Output the [x, y] coordinate of the center of the cell containing the given text.  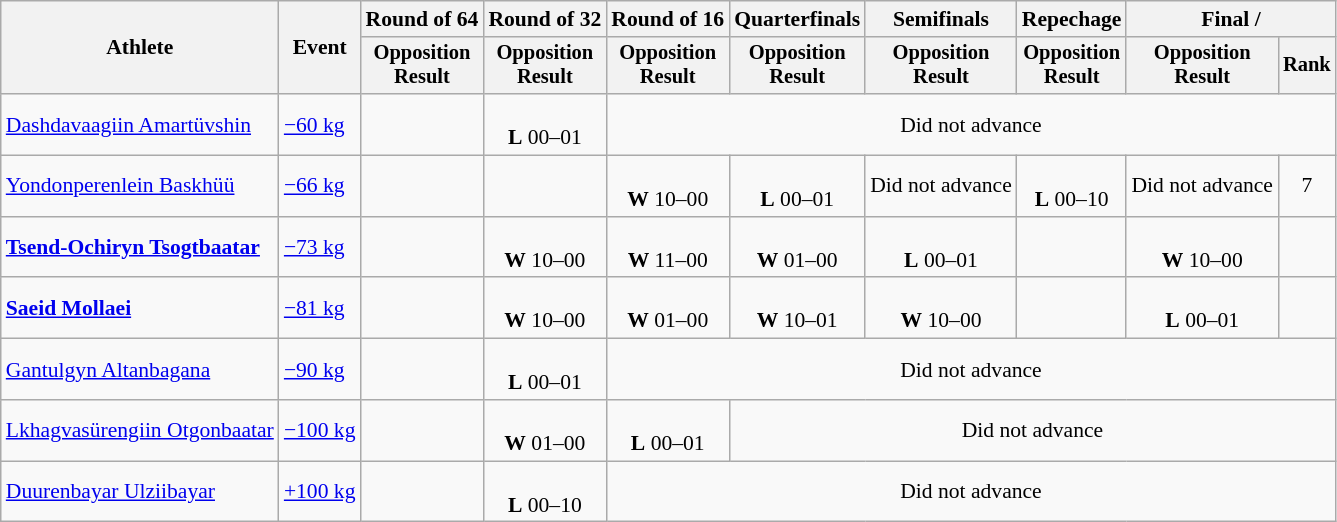
−66 kg [320, 186]
Quarterfinals [797, 19]
−73 kg [320, 248]
Round of 64 [422, 19]
+100 kg [320, 492]
Semifinals [941, 19]
Saeid Mollaei [140, 308]
Final / [1230, 19]
−90 kg [320, 370]
Gantulgyn Altanbagana [140, 370]
Event [320, 48]
Repechage [1072, 19]
Athlete [140, 48]
7 [1307, 186]
Round of 16 [668, 19]
Round of 32 [544, 19]
Lkhagvasürengiin Otgonbaatar [140, 430]
Dashdavaagiin Amartüvshin [140, 124]
Rank [1307, 66]
−81 kg [320, 308]
−100 kg [320, 430]
Yondonperenlein Baskhüü [140, 186]
W 11–00 [668, 248]
Duurenbayar Ulziibayar [140, 492]
Tsend-Ochiryn Tsogtbaatar [140, 248]
W 10–01 [797, 308]
−60 kg [320, 124]
